Find where the given text appears and provide that cell's center as (x, y) coordinate. 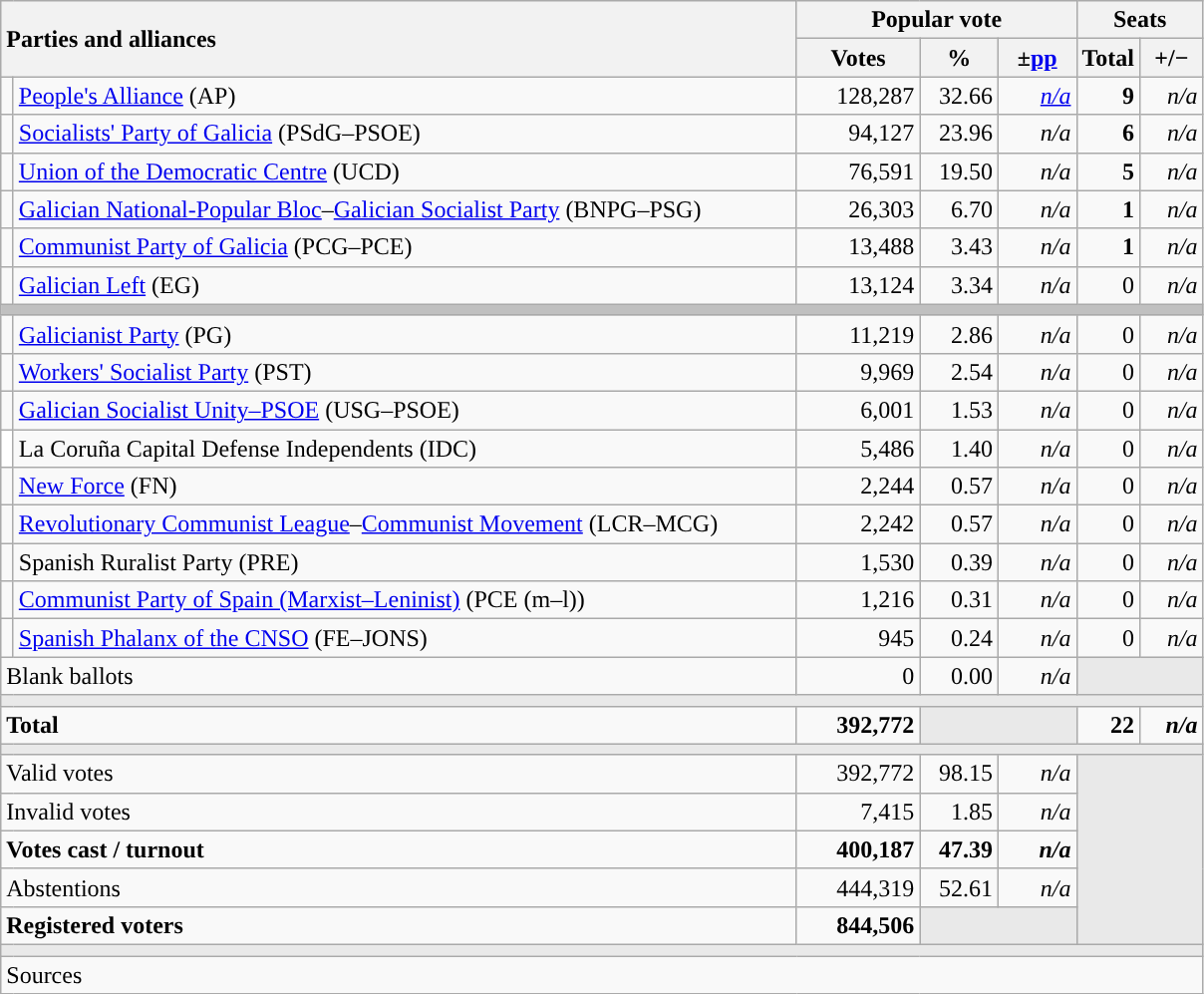
La Coruña Capital Defense Independents (IDC) (405, 448)
23.96 (959, 134)
Abstentions (399, 887)
13,488 (858, 247)
Communist Party of Galicia (PCG–PCE) (405, 247)
52.61 (959, 887)
Galician Socialist Unity–PSOE (USG–PSOE) (405, 410)
2,242 (858, 524)
Invalid votes (399, 812)
1.53 (959, 410)
5 (1108, 171)
6.70 (959, 209)
Revolutionary Communist League–Communist Movement (LCR–MCG) (405, 524)
0.31 (959, 600)
76,591 (858, 171)
2.86 (959, 334)
22 (1108, 725)
% (959, 58)
3.43 (959, 247)
Spanish Phalanx of the CNSO (FE–JONS) (405, 638)
2.54 (959, 372)
6 (1108, 134)
6,001 (858, 410)
19.50 (959, 171)
945 (858, 638)
+/− (1172, 58)
Galician National-Popular Bloc–Galician Socialist Party (BNPG–PSG) (405, 209)
0.24 (959, 638)
128,287 (858, 96)
1.85 (959, 812)
9,969 (858, 372)
Seats (1140, 20)
Communist Party of Spain (Marxist–Leninist) (PCE (m–l)) (405, 600)
Votes (858, 58)
Spanish Ruralist Party (PRE) (405, 562)
1,530 (858, 562)
0.00 (959, 676)
26,303 (858, 209)
Votes cast / turnout (399, 849)
Valid votes (399, 774)
Workers' Socialist Party (PST) (405, 372)
New Force (FN) (405, 487)
1,216 (858, 600)
844,506 (858, 925)
13,124 (858, 285)
Blank ballots (399, 676)
11,219 (858, 334)
5,486 (858, 448)
9 (1108, 96)
47.39 (959, 849)
Parties and alliances (399, 39)
3.34 (959, 285)
People's Alliance (AP) (405, 96)
32.66 (959, 96)
98.15 (959, 774)
400,187 (858, 849)
Socialists' Party of Galicia (PSdG–PSOE) (405, 134)
1.40 (959, 448)
Registered voters (399, 925)
Union of the Democratic Centre (UCD) (405, 171)
7,415 (858, 812)
0.39 (959, 562)
Galician Left (EG) (405, 285)
2,244 (858, 487)
94,127 (858, 134)
444,319 (858, 887)
±pp (1037, 58)
Sources (602, 974)
Galicianist Party (PG) (405, 334)
Popular vote (937, 20)
